Determine the [X, Y] coordinate at the center of the cell enclosing the given text.  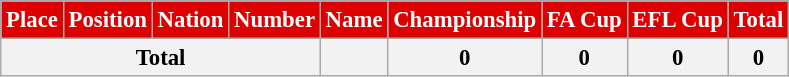
Number [275, 20]
Championship [465, 20]
Place [32, 20]
Nation [190, 20]
FA Cup [585, 20]
Name [354, 20]
Position [108, 20]
EFL Cup [678, 20]
